Determine the [x, y] coordinate at the center of the cell enclosing the given text.  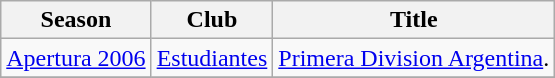
Estudiantes [212, 58]
Club [212, 20]
Title [414, 20]
Primera Division Argentina. [414, 58]
Season [76, 20]
Apertura 2006 [76, 58]
